Identify which cell holds the provided text, then report its (x, y) central coordinate. 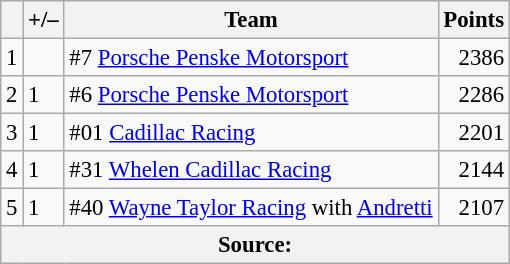
2144 (474, 170)
Team (251, 20)
#31 Whelen Cadillac Racing (251, 170)
+/– (44, 20)
2386 (474, 58)
#40 Wayne Taylor Racing with Andretti (251, 208)
5 (12, 208)
2107 (474, 208)
4 (12, 170)
Source: (256, 245)
#7 Porsche Penske Motorsport (251, 58)
2 (12, 95)
2201 (474, 133)
3 (12, 133)
2286 (474, 95)
#01 Cadillac Racing (251, 133)
Points (474, 20)
#6 Porsche Penske Motorsport (251, 95)
